Detect which cell encompasses the target text, then output its [x, y] center coordinate. 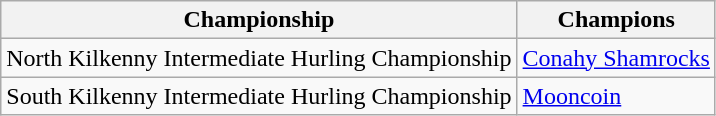
Champions [616, 20]
Mooncoin [616, 96]
Conahy Shamrocks [616, 58]
South Kilkenny Intermediate Hurling Championship [259, 96]
North Kilkenny Intermediate Hurling Championship [259, 58]
Championship [259, 20]
